Capture the cell that displays the provided text and extract its [X, Y] central coordinate. 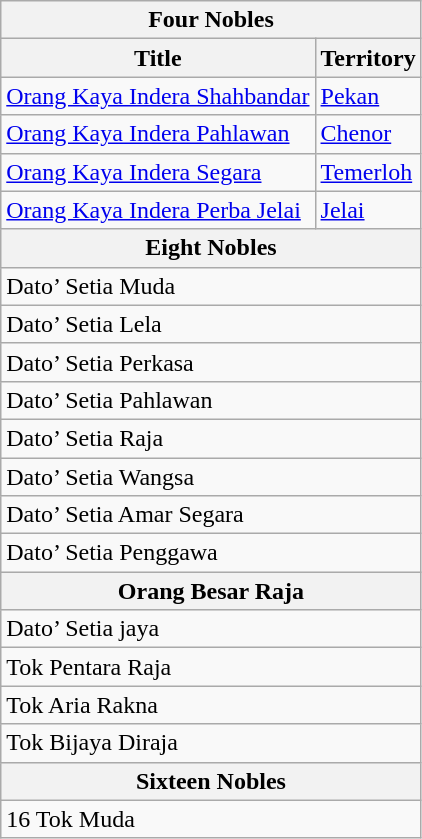
Pekan [368, 96]
Dato’ Setia Pahlawan [211, 400]
Orang Kaya Indera Perba Jelai [158, 210]
Tok Pentara Raja [211, 667]
Orang Kaya Indera Segara [158, 172]
Dato’ Setia Amar Segara [211, 515]
Dato’ Setia Muda [211, 286]
Tok Bijaya Diraja [211, 743]
Dato’ Setia Lela [211, 324]
Dato’ Setia Perkasa [211, 362]
Jelai [368, 210]
Orang Besar Raja [211, 591]
Dato’ Setia Penggawa [211, 553]
Dato’ Setia Raja [211, 438]
Dato’ Setia Wangsa [211, 477]
16 Tok Muda [211, 819]
Chenor [368, 134]
Territory [368, 58]
Dato’ Setia jaya [211, 629]
Orang Kaya Indera Shahbandar [158, 96]
Title [158, 58]
Eight Nobles [211, 248]
Sixteen Nobles [211, 781]
Orang Kaya Indera Pahlawan [158, 134]
Temerloh [368, 172]
Four Nobles [211, 20]
Tok Aria Rakna [211, 705]
